Extract the [X, Y] coordinate from the center of the cell holding the provided text.  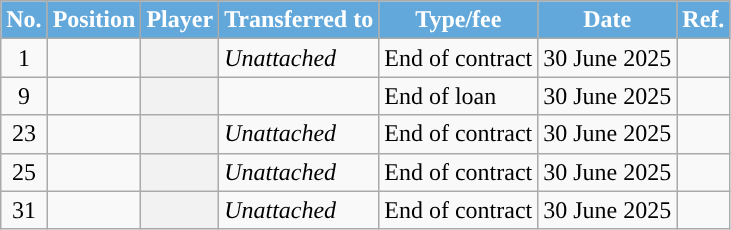
Player [180, 20]
No. [24, 20]
Date [608, 20]
End of loan [458, 96]
Transferred to [299, 20]
1 [24, 58]
Ref. [704, 20]
9 [24, 96]
31 [24, 210]
23 [24, 134]
25 [24, 172]
Type/fee [458, 20]
Position [94, 20]
